Return [X, Y] of the center of cell containing provided text 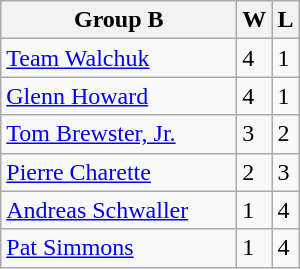
Tom Brewster, Jr. [119, 134]
Glenn Howard [119, 96]
Team Walchuk [119, 58]
L [286, 20]
Group B [119, 20]
W [254, 20]
Pierre Charette [119, 172]
Andreas Schwaller [119, 210]
Pat Simmons [119, 248]
